Capture the cell that displays the provided text and extract its (X, Y) central coordinate. 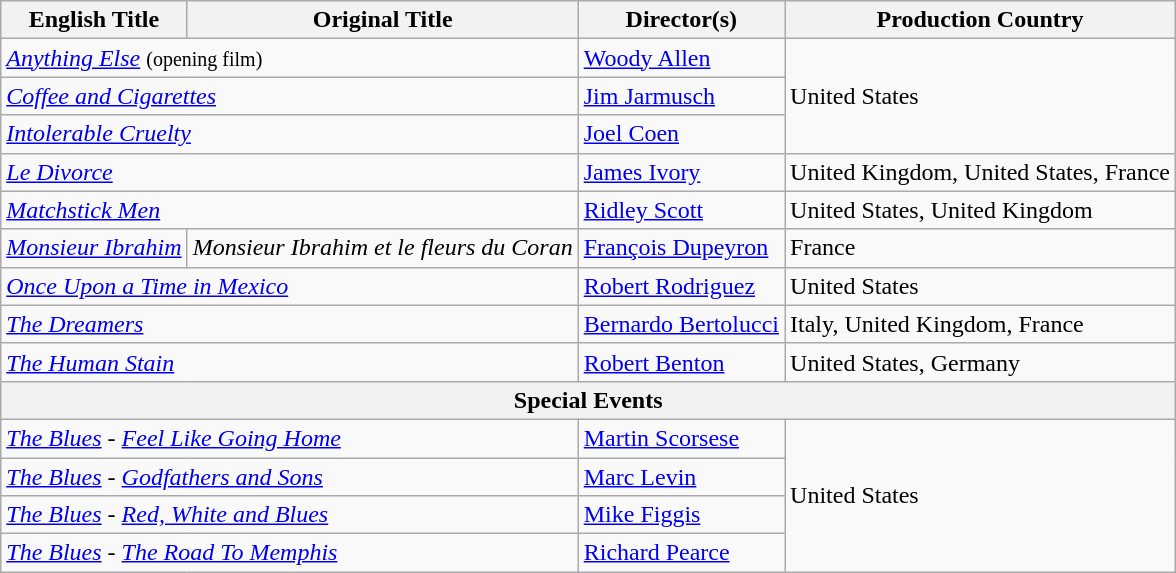
The Blues - Godfathers and Sons (290, 477)
Matchstick Men (290, 210)
Production Country (980, 20)
Director(s) (681, 20)
François Dupeyron (681, 248)
The Blues - Red, White and Blues (290, 515)
English Title (94, 20)
James Ivory (681, 172)
The Blues - The Road To Memphis (290, 553)
Robert Rodriguez (681, 286)
Jim Jarmusch (681, 96)
Monsieur Ibrahim (94, 248)
Intolerable Cruelty (290, 134)
United States, United Kingdom (980, 210)
Woody Allen (681, 58)
Bernardo Bertolucci (681, 324)
Ridley Scott (681, 210)
The Dreamers (290, 324)
United Kingdom, United States, France (980, 172)
Joel Coen (681, 134)
Special Events (588, 400)
Robert Benton (681, 362)
Monsieur Ibrahim et le fleurs du Coran (382, 248)
Marc Levin (681, 477)
The Human Stain (290, 362)
Martin Scorsese (681, 438)
Once Upon a Time in Mexico (290, 286)
Anything Else (opening film) (290, 58)
France (980, 248)
Original Title (382, 20)
Richard Pearce (681, 553)
Italy, United Kingdom, France (980, 324)
Le Divorce (290, 172)
Coffee and Cigarettes (290, 96)
United States, Germany (980, 362)
The Blues - Feel Like Going Home (290, 438)
Mike Figgis (681, 515)
